Pinpoint the cell where the given text exists, returning its (x, y) midpoint coordinate. 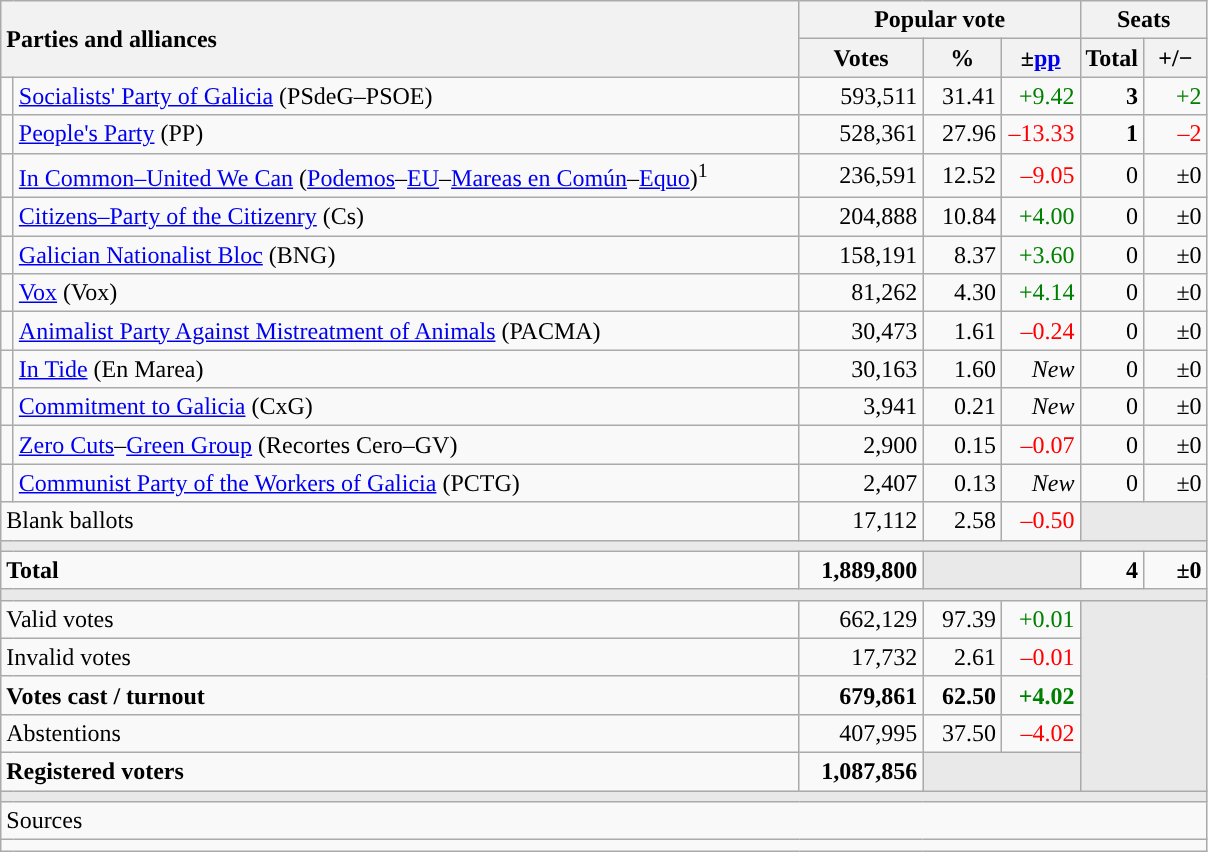
662,129 (861, 619)
30,473 (861, 331)
Communist Party of the Workers of Galicia (PCTG) (406, 483)
–0.07 (1040, 445)
Seats (1144, 20)
–2 (1176, 134)
Animalist Party Against Mistreatment of Animals (PACMA) (406, 331)
–13.33 (1040, 134)
Popular vote (940, 20)
236,591 (861, 176)
+9.42 (1040, 96)
2.58 (962, 521)
407,995 (861, 733)
1,087,856 (861, 772)
593,511 (861, 96)
2,900 (861, 445)
Blank ballots (400, 521)
Galician Nationalist Bloc (BNG) (406, 255)
158,191 (861, 255)
–9.05 (1040, 176)
0.21 (962, 407)
1 (1112, 134)
1.60 (962, 369)
% (962, 58)
1.61 (962, 331)
0.13 (962, 483)
+4.00 (1040, 217)
Votes cast / turnout (400, 695)
204,888 (861, 217)
Commitment to Galicia (CxG) (406, 407)
97.39 (962, 619)
+/− (1176, 58)
30,163 (861, 369)
Citizens–Party of the Citizenry (Cs) (406, 217)
–4.02 (1040, 733)
1,889,800 (861, 570)
37.50 (962, 733)
Vox (Vox) (406, 293)
+4.14 (1040, 293)
2.61 (962, 657)
2,407 (861, 483)
Registered voters (400, 772)
–0.01 (1040, 657)
In Tide (En Marea) (406, 369)
4.30 (962, 293)
Parties and alliances (400, 39)
People's Party (PP) (406, 134)
10.84 (962, 217)
+2 (1176, 96)
+4.02 (1040, 695)
Valid votes (400, 619)
528,361 (861, 134)
–0.50 (1040, 521)
17,732 (861, 657)
0.15 (962, 445)
+0.01 (1040, 619)
Socialists' Party of Galicia (PSdeG–PSOE) (406, 96)
Sources (604, 821)
Zero Cuts–Green Group (Recortes Cero–GV) (406, 445)
8.37 (962, 255)
3,941 (861, 407)
81,262 (861, 293)
62.50 (962, 695)
Votes (861, 58)
31.41 (962, 96)
–0.24 (1040, 331)
In Common–United We Can (Podemos–EU–Mareas en Común–Equo)1 (406, 176)
679,861 (861, 695)
±pp (1040, 58)
17,112 (861, 521)
+3.60 (1040, 255)
3 (1112, 96)
27.96 (962, 134)
4 (1112, 570)
12.52 (962, 176)
Invalid votes (400, 657)
Abstentions (400, 733)
